Return the (x, y) coordinate for the center point of the cell that contains the specified text.  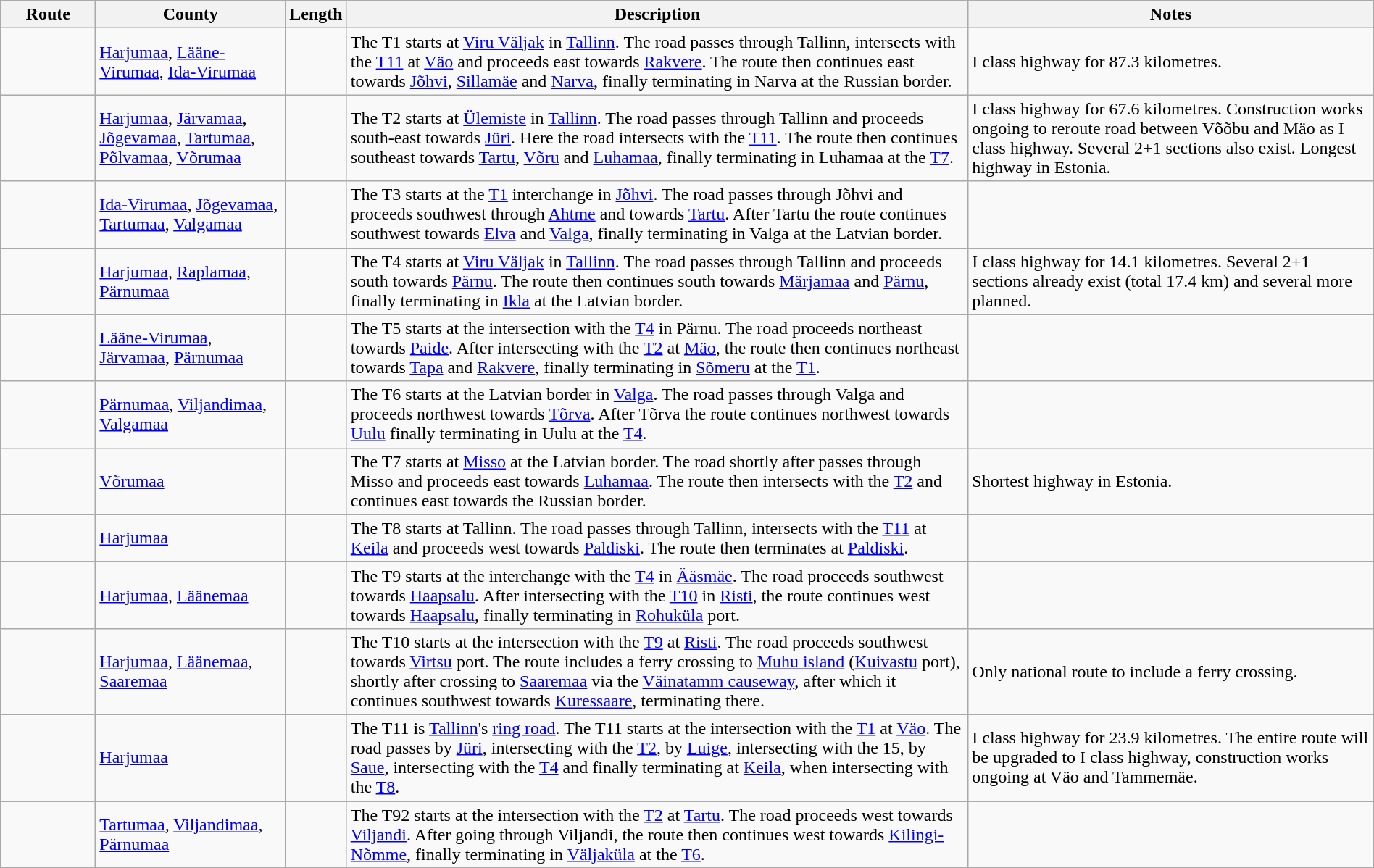
Shortest highway in Estonia. (1171, 481)
I class highway for 14.1 kilometres. Several 2+1 sections already exist (total 17.4 km) and several more planned. (1171, 281)
I class highway for 23.9 kilometres. The entire route will be upgraded to I class highway, construction works ongoing at Väo and Tammemäe. (1171, 758)
Võrumaa (191, 481)
Harjumaa, Lääne-Virumaa, Ida-Virumaa (191, 62)
Harjumaa, Läänemaa (191, 595)
Length (316, 14)
Harjumaa, Järvamaa, Jõgevamaa, Tartumaa, Põlvamaa, Võrumaa (191, 138)
Pärnumaa, Viljandimaa, Valgamaa (191, 414)
Tartumaa, Viljandimaa, Pärnumaa (191, 835)
Route (48, 14)
Harjumaa, Raplamaa, Pärnumaa (191, 281)
Harjumaa, Läänemaa, Saaremaa (191, 671)
County (191, 14)
Ida-Virumaa, Jõgevamaa, Tartumaa, Valgamaa (191, 214)
Lääne-Virumaa, Järvamaa, Pärnumaa (191, 348)
Notes (1171, 14)
Description (657, 14)
I class highway for 87.3 kilometres. (1171, 62)
Only national route to include a ferry crossing. (1171, 671)
